Return the (X, Y) coordinate for the center point of the cell that contains the specified text.  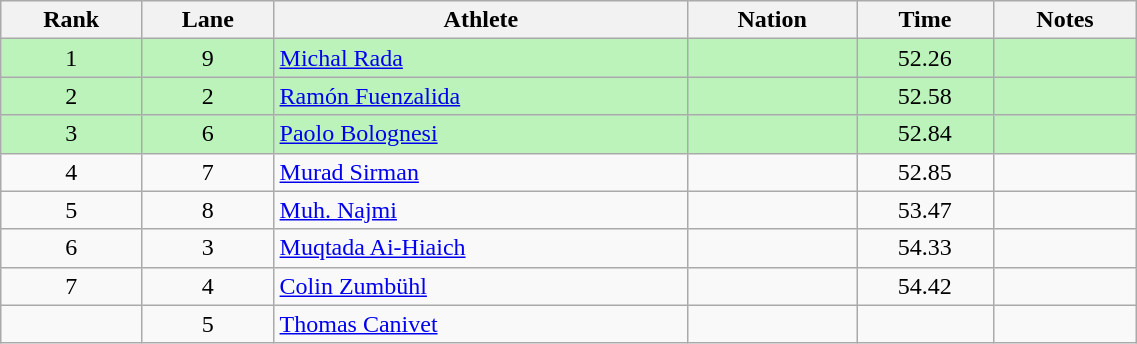
54.33 (926, 248)
Thomas Canivet (481, 324)
Notes (1065, 20)
1 (72, 58)
52.84 (926, 134)
Lane (208, 20)
53.47 (926, 210)
Colin Zumbühl (481, 286)
Rank (72, 20)
Muh. Najmi (481, 210)
Time (926, 20)
Michal Rada (481, 58)
Paolo Bolognesi (481, 134)
Athlete (481, 20)
9 (208, 58)
8 (208, 210)
Murad Sirman (481, 172)
Nation (772, 20)
Ramón Fuenzalida (481, 96)
52.26 (926, 58)
54.42 (926, 286)
52.85 (926, 172)
Muqtada Ai-Hiaich (481, 248)
52.58 (926, 96)
